Detect which cell encompasses the target text, then output its (X, Y) center coordinate. 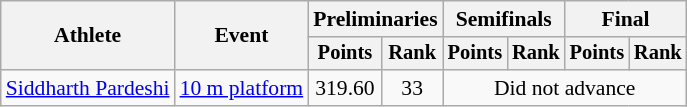
319.60 (345, 88)
Event (242, 36)
Preliminaries (375, 19)
Siddharth Pardeshi (88, 88)
10 m platform (242, 88)
Athlete (88, 36)
33 (412, 88)
Final (626, 19)
Did not advance (565, 88)
Semifinals (504, 19)
